Scan for the cell matching the given text and deliver its (X, Y) coordinate at center. 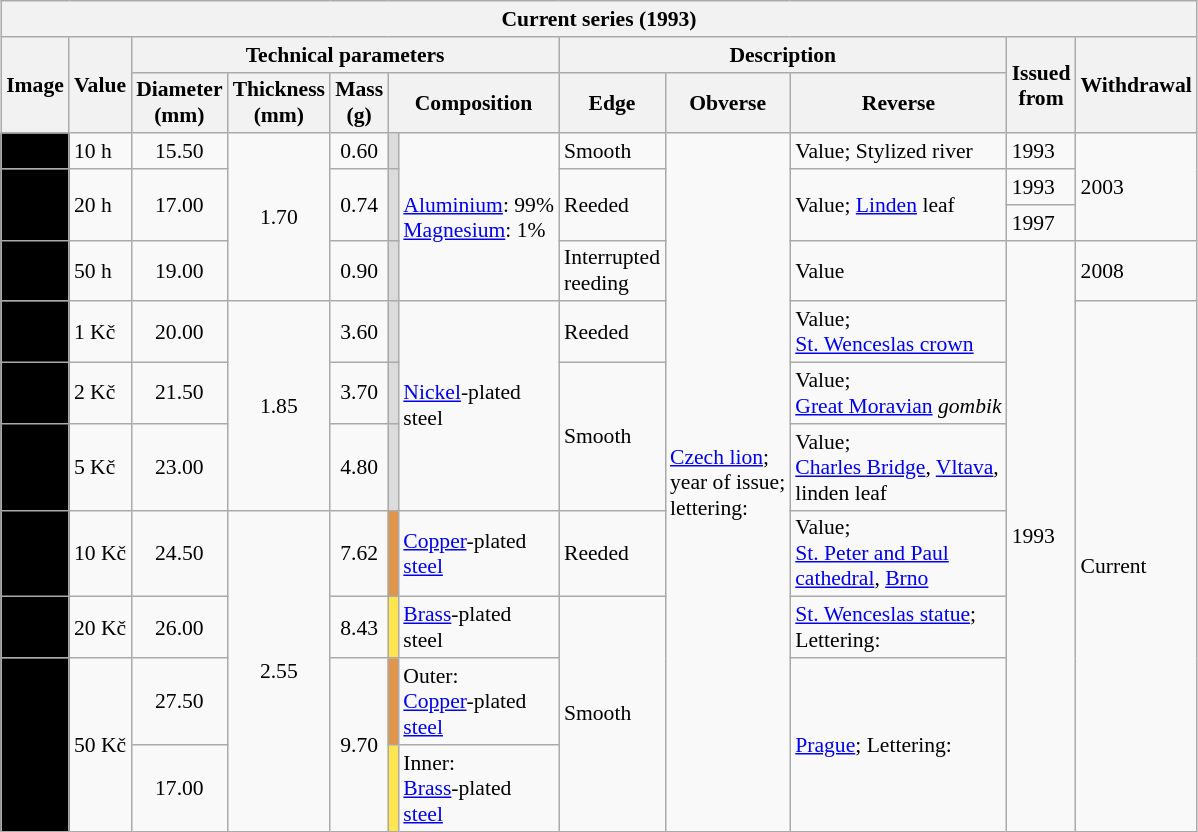
Value;St. Wenceslas crown (898, 332)
1997 (1042, 222)
1.85 (280, 406)
Outer:Copper-platedsteel (478, 702)
3.60 (359, 332)
Value;Great Moravian gombik (898, 392)
7.62 (359, 554)
50 Kč (100, 744)
20 Kč (100, 628)
Prague; Lettering: (898, 744)
Mass(g) (359, 102)
Image (35, 84)
Thickness(mm) (280, 102)
4.80 (359, 466)
Composition (474, 102)
Value; Linden leaf (898, 204)
2.55 (280, 670)
Value;Charles Bridge, Vltava,linden leaf (898, 466)
St. Wenceslas statue;Lettering: (898, 628)
Diameter(mm) (179, 102)
Current (1136, 566)
50 h (100, 270)
Current series (1993) (599, 19)
Czech lion;year of issue;lettering: (728, 482)
9.70 (359, 744)
Brass-platedsteel (478, 628)
Reverse (898, 102)
21.50 (179, 392)
Nickel-platedsteel (478, 406)
Issuedfrom (1042, 84)
Value;St. Peter and Paulcathedral, Brno (898, 554)
20.00 (179, 332)
Interruptedreeding (612, 270)
26.00 (179, 628)
3.70 (359, 392)
Edge (612, 102)
1.70 (280, 217)
8.43 (359, 628)
0.60 (359, 151)
Aluminium: 99%Magnesium: 1% (478, 217)
20 h (100, 204)
Obverse (728, 102)
Copper-platedsteel (478, 554)
2 Kč (100, 392)
27.50 (179, 702)
0.74 (359, 204)
2003 (1136, 186)
Technical parameters (345, 54)
24.50 (179, 554)
Withdrawal (1136, 84)
Description (783, 54)
2008 (1136, 270)
0.90 (359, 270)
5 Kč (100, 466)
15.50 (179, 151)
1 Kč (100, 332)
10 h (100, 151)
Inner:Brass-platedsteel (478, 788)
10 Kč (100, 554)
19.00 (179, 270)
Value; Stylized river (898, 151)
23.00 (179, 466)
